Capture the cell that displays the provided text and extract its [X, Y] central coordinate. 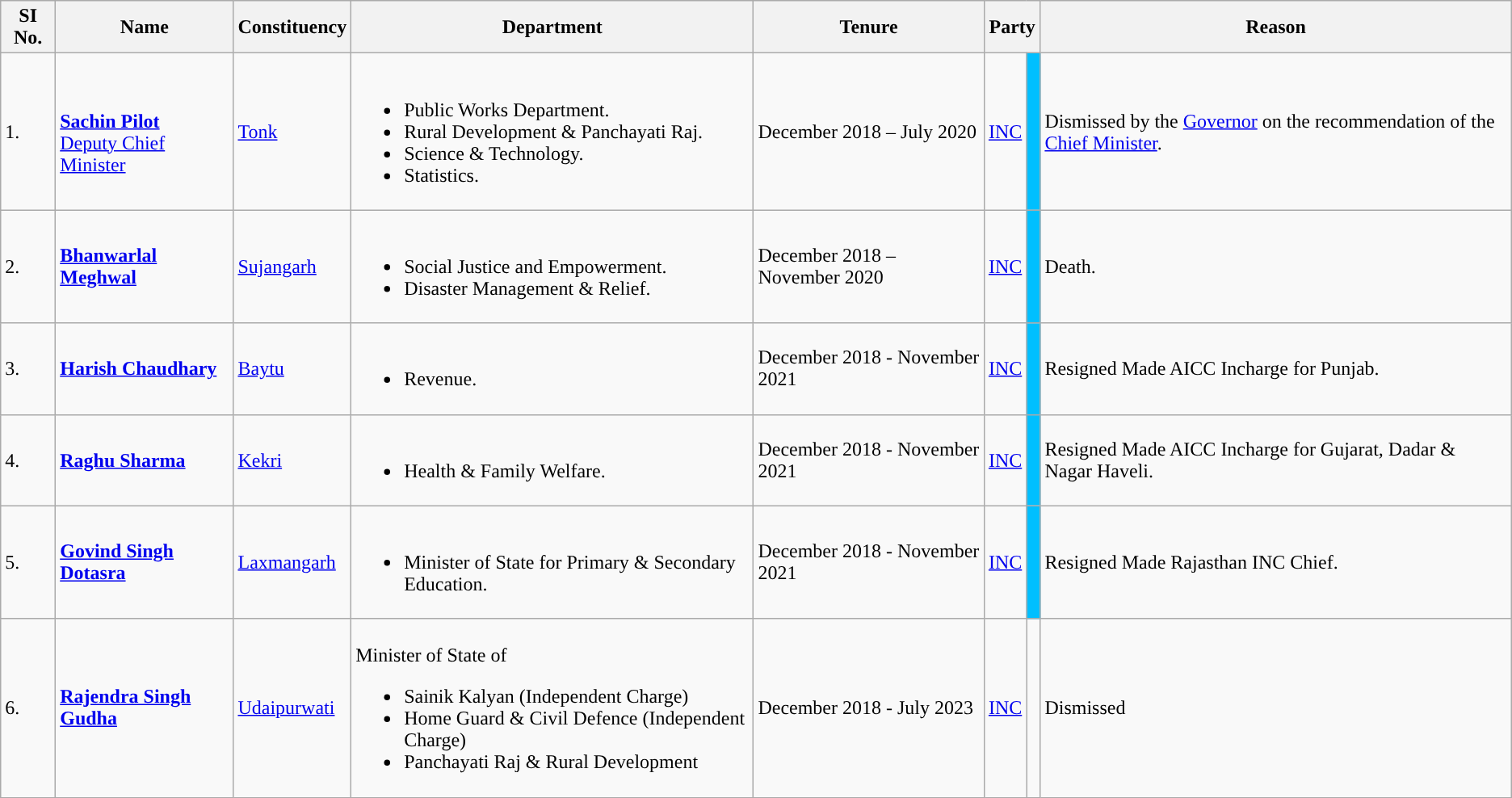
Party [1011, 27]
Sachin PilotDeputy Chief Minister [145, 132]
Udaipurwati [292, 708]
Department [552, 27]
3. [28, 368]
Minister of State ofSainik Kalyan (Independent Charge)Home Guard & Civil Defence (Independent Charge)Panchayati Raj & Rural Development [552, 708]
Tenure [869, 27]
Harish Chaudhary [145, 368]
2. [28, 267]
Revenue. [552, 368]
5. [28, 562]
December 2018 - July 2023 [869, 708]
Tonk [292, 132]
Social Justice and Empowerment.Disaster Management & Relief. [552, 267]
Raghu Sharma [145, 460]
Baytu [292, 368]
6. [28, 708]
SI No. [28, 27]
December 2018 – November 2020 [869, 267]
Laxmangarh [292, 562]
Kekri [292, 460]
Sujangarh [292, 267]
Resigned Made AICC Incharge for Punjab. [1276, 368]
December 2018 – July 2020 [869, 132]
Constituency [292, 27]
4. [28, 460]
Resigned Made AICC Incharge for Gujarat, Dadar & Nagar Haveli. [1276, 460]
Name [145, 27]
Dismissed by the Governor on the recommendation of the Chief Minister. [1276, 132]
Govind Singh Dotasra [145, 562]
Bhanwarlal Meghwal [145, 267]
Death. [1276, 267]
Resigned Made Rajasthan INC Chief. [1276, 562]
Minister of State for Primary & Secondary Education. [552, 562]
Rajendra Singh Gudha [145, 708]
Reason [1276, 27]
Dismissed [1276, 708]
1. [28, 132]
Public Works Department.Rural Development & Panchayati Raj.Science & Technology.Statistics. [552, 132]
Health & Family Welfare. [552, 460]
